Return [X, Y] of the center of cell containing provided text 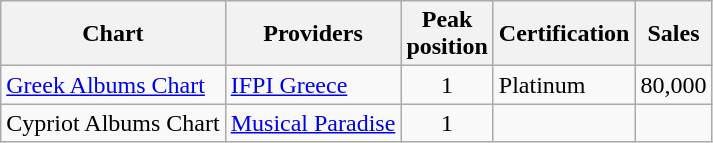
Peakposition [447, 34]
Providers [313, 34]
Sales [674, 34]
IFPI Greece [313, 85]
Cypriot Albums Chart [113, 123]
80,000 [674, 85]
Certification [564, 34]
Chart [113, 34]
Platinum [564, 85]
Greek Albums Chart [113, 85]
Musical Paradise [313, 123]
